Determine the [x, y] coordinate at the center of the cell enclosing the given text.  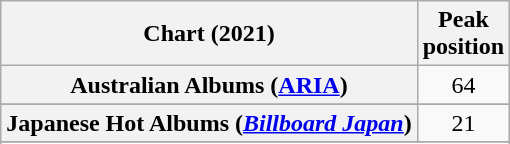
64 [463, 85]
Chart (2021) [209, 34]
Peakposition [463, 34]
Japanese Hot Albums (Billboard Japan) [209, 123]
21 [463, 123]
Australian Albums (ARIA) [209, 85]
